Extract the (x, y) coordinate from the center of the cell holding the provided text.  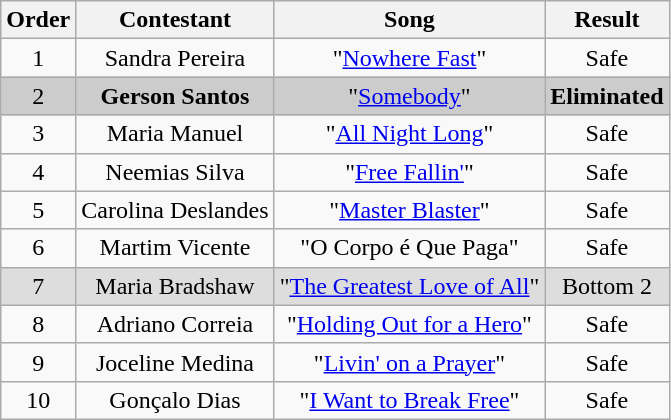
"O Corpo é Que Paga" (410, 248)
Carolina Deslandes (175, 210)
8 (38, 324)
Gonçalo Dias (175, 400)
"Holding Out for a Hero" (410, 324)
9 (38, 362)
"The Greatest Love of All" (410, 286)
"Livin' on a Prayer" (410, 362)
4 (38, 172)
5 (38, 210)
Maria Manuel (175, 134)
Song (410, 20)
6 (38, 248)
Sandra Pereira (175, 58)
Martim Vicente (175, 248)
7 (38, 286)
10 (38, 400)
Gerson Santos (175, 96)
Bottom 2 (607, 286)
"Nowhere Fast" (410, 58)
Maria Bradshaw (175, 286)
"Somebody" (410, 96)
"Free Fallin'" (410, 172)
Contestant (175, 20)
"I Want to Break Free" (410, 400)
Eliminated (607, 96)
Result (607, 20)
Adriano Correia (175, 324)
Order (38, 20)
2 (38, 96)
Joceline Medina (175, 362)
3 (38, 134)
1 (38, 58)
"Master Blaster" (410, 210)
"All Night Long" (410, 134)
Neemias Silva (175, 172)
